For the text-containing cell, return its midpoint in [X, Y] coordinate format. 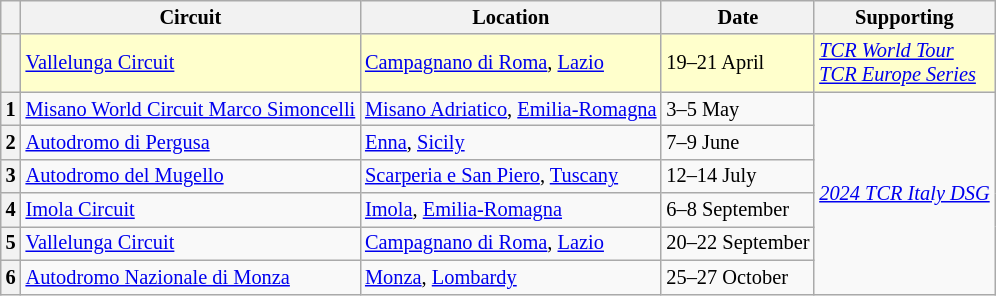
20–22 September [738, 243]
25–27 October [738, 277]
2 [11, 142]
2024 TCR Italy DSG [904, 193]
1 [11, 109]
12–14 July [738, 176]
Monza, Lombardy [510, 277]
Autodromo di Pergusa [191, 142]
Autodromo Nazionale di Monza [191, 277]
6 [11, 277]
7–9 June [738, 142]
6–8 September [738, 210]
4 [11, 210]
Circuit [191, 17]
Supporting [904, 17]
Misano Adriatico, Emilia-Romagna [510, 109]
Location [510, 17]
Date [738, 17]
5 [11, 243]
Scarperia e San Piero, Tuscany [510, 176]
Misano World Circuit Marco Simoncelli [191, 109]
Enna, Sicily [510, 142]
Imola Circuit [191, 210]
3–5 May [738, 109]
19–21 April [738, 63]
Imola, Emilia-Romagna [510, 210]
3 [11, 176]
Autodromo del Mugello [191, 176]
TCR World TourTCR Europe Series [904, 63]
